Search for the cell housing the specified text and yield its (x, y) center coordinate. 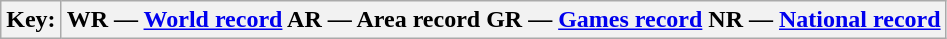
Key: (31, 20)
WR — World record AR — Area record GR — Games record NR — National record (504, 20)
